Return the (x, y) coordinate for the center point of the cell that contains the specified text.  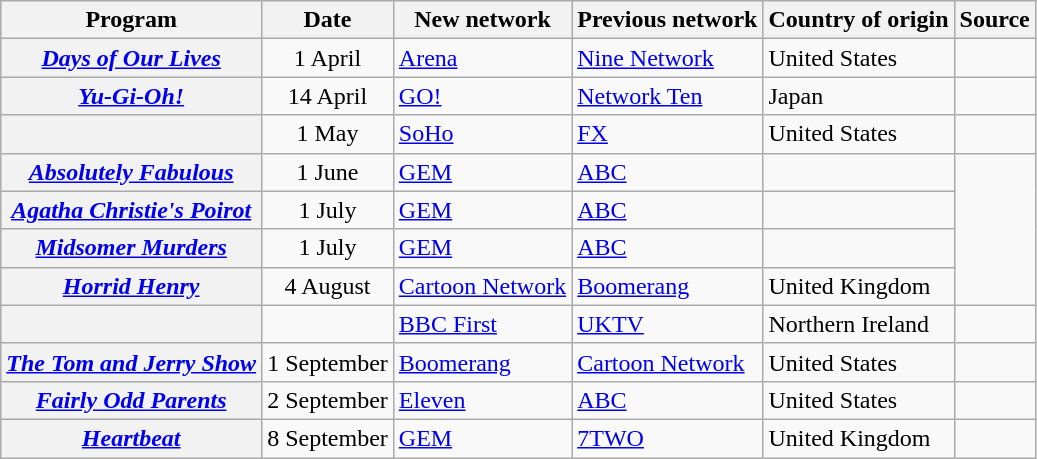
Fairly Odd Parents (132, 400)
Absolutely Fabulous (132, 172)
Previous network (668, 20)
Arena (482, 58)
SoHo (482, 134)
Agatha Christie's Poirot (132, 210)
Country of origin (858, 20)
1 May (328, 134)
Network Ten (668, 96)
Source (994, 20)
14 April (328, 96)
Date (328, 20)
Horrid Henry (132, 286)
Heartbeat (132, 438)
2 September (328, 400)
UKTV (668, 324)
Yu-Gi-Oh! (132, 96)
1 June (328, 172)
The Tom and Jerry Show (132, 362)
GO! (482, 96)
8 September (328, 438)
Nine Network (668, 58)
Program (132, 20)
BBC First (482, 324)
Midsomer Murders (132, 248)
Japan (858, 96)
Northern Ireland (858, 324)
FX (668, 134)
1 April (328, 58)
1 September (328, 362)
7TWO (668, 438)
4 August (328, 286)
Eleven (482, 400)
New network (482, 20)
Days of Our Lives (132, 58)
